Determine the [x, y] coordinate at the center of the cell enclosing the given text.  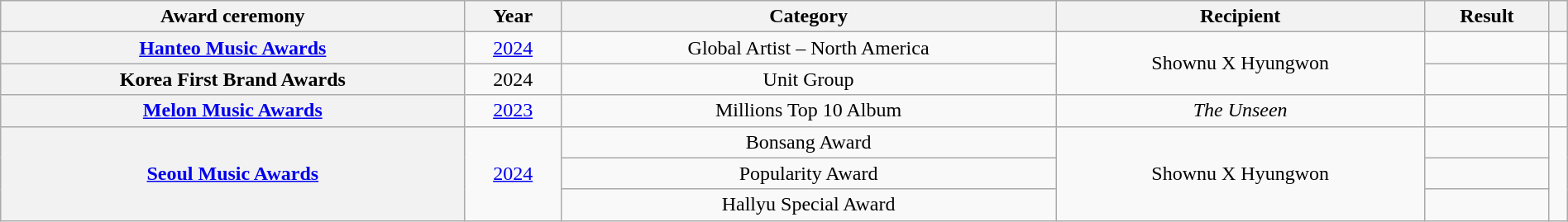
The Unseen [1241, 111]
Melon Music Awards [233, 111]
Unit Group [808, 79]
Hanteo Music Awards [233, 48]
Result [1487, 17]
Bonsang Award [808, 142]
Year [513, 17]
Korea First Brand Awards [233, 79]
Hallyu Special Award [808, 205]
2023 [513, 111]
Recipient [1241, 17]
Global Artist – North America [808, 48]
Popularity Award [808, 173]
Millions Top 10 Album [808, 111]
Award ceremony [233, 17]
Seoul Music Awards [233, 173]
Category [808, 17]
